Find where the given text appears and provide that cell's center as [x, y] coordinate. 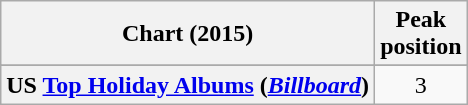
3 [421, 85]
Peakposition [421, 34]
US Top Holiday Albums (Billboard) [188, 85]
Chart (2015) [188, 34]
